For the text-containing cell, return its midpoint in (X, Y) coordinate format. 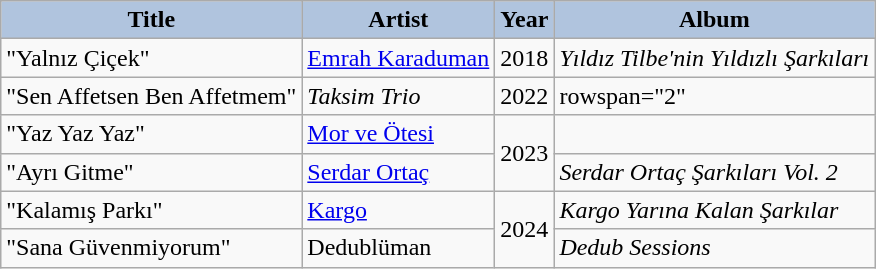
Taksim Trio (398, 96)
Dedub Sessions (714, 248)
"Sen Affetsen Ben Affetmem" (152, 96)
Kargo Yarına Kalan Şarkılar (714, 210)
rowspan="2" (714, 96)
2022 (524, 96)
2024 (524, 229)
Artist (398, 20)
Mor ve Ötesi (398, 134)
Title (152, 20)
"Sana Güvenmiyorum" (152, 248)
"Kalamış Parkı" (152, 210)
Kargo (398, 210)
2023 (524, 153)
Album (714, 20)
Serdar Ortaç (398, 172)
Year (524, 20)
"Yalnız Çiçek" (152, 58)
2018 (524, 58)
Serdar Ortaç Şarkıları Vol. 2 (714, 172)
"Ayrı Gitme" (152, 172)
Dedublüman (398, 248)
"Yaz Yaz Yaz" (152, 134)
Emrah Karaduman (398, 58)
Yıldız Tilbe'nin Yıldızlı Şarkıları (714, 58)
